Capture the cell that displays the provided text and extract its [x, y] central coordinate. 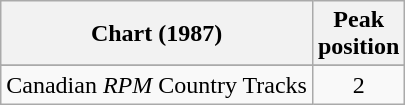
Canadian RPM Country Tracks [157, 85]
2 [358, 85]
Peakposition [358, 34]
Chart (1987) [157, 34]
